Pinpoint the cell where the given text exists, returning its [X, Y] midpoint coordinate. 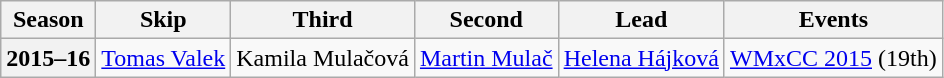
Helena Hájková [641, 58]
Kamila Mulačová [323, 58]
Tomas Valek [164, 58]
WMxCC 2015 (19th) [833, 58]
Third [323, 20]
2015–16 [48, 58]
Skip [164, 20]
Martin Mulač [486, 58]
Lead [641, 20]
Second [486, 20]
Season [48, 20]
Events [833, 20]
